Pinpoint the cell where the given text exists, returning its [X, Y] midpoint coordinate. 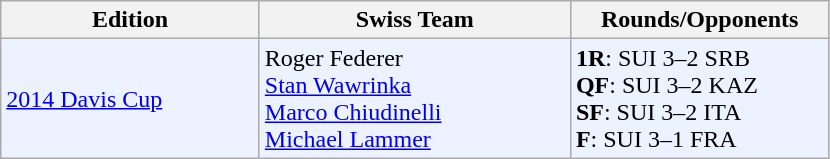
Edition [130, 20]
Roger FedererStan WawrinkaMarco ChiudinelliMichael Lammer [414, 98]
Rounds/Opponents [700, 20]
2014 Davis Cup [130, 98]
Swiss Team [414, 20]
1R: SUI 3–2 SRB QF: SUI 3–2 KAZSF: SUI 3–2 ITA F: SUI 3–1 FRA [700, 98]
